Determine the (X, Y) coordinate at the center of the cell enclosing the given text.  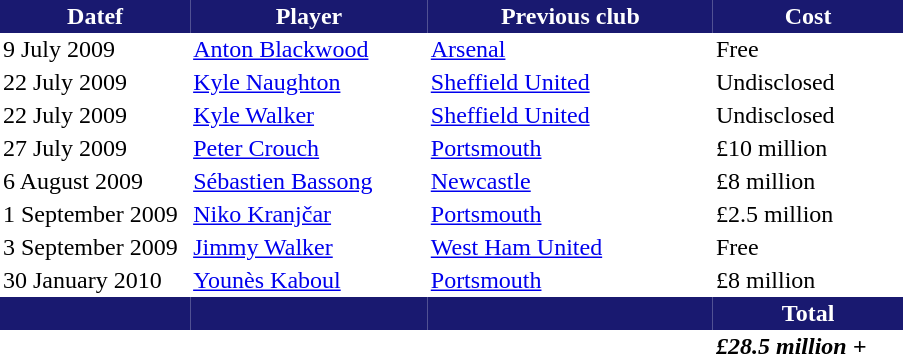
27 July 2009 (95, 148)
Anton Blackwood (309, 50)
1 September 2009 (95, 214)
Newcastle (570, 182)
Datef (95, 16)
Player (309, 16)
Cost (808, 16)
£10 million (808, 148)
9 July 2009 (95, 50)
3 September 2009 (95, 248)
West Ham United (570, 248)
Younès Kaboul (309, 280)
30 January 2010 (95, 280)
Sébastien Bassong (309, 182)
Kyle Walker (309, 116)
6 August 2009 (95, 182)
£2.5 million (808, 214)
Arsenal (570, 50)
Jimmy Walker (309, 248)
Niko Kranjčar (309, 214)
Previous club (570, 16)
Peter Crouch (309, 148)
Kyle Naughton (309, 82)
Total (808, 314)
